Capture the cell that displays the provided text and extract its (X, Y) central coordinate. 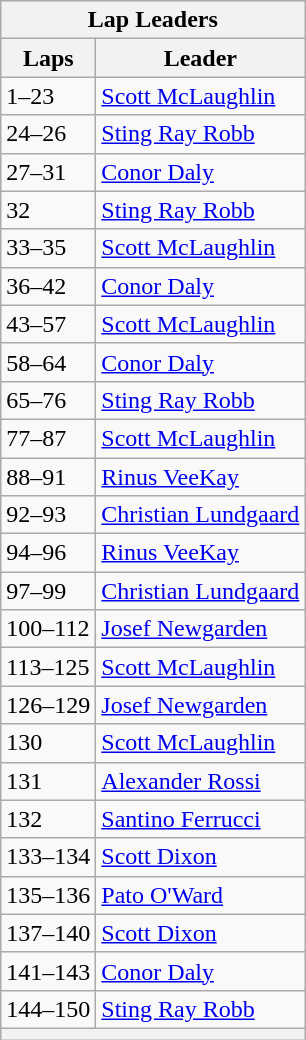
Alexander Rossi (200, 781)
24–26 (48, 134)
88–91 (48, 477)
Leader (200, 58)
94–96 (48, 553)
130 (48, 743)
97–99 (48, 591)
43–57 (48, 324)
33–35 (48, 248)
133–134 (48, 857)
141–143 (48, 971)
100–112 (48, 629)
36–42 (48, 286)
65–76 (48, 400)
132 (48, 819)
Pato O'Ward (200, 895)
131 (48, 781)
144–150 (48, 1009)
Laps (48, 58)
1–23 (48, 96)
92–93 (48, 515)
Santino Ferrucci (200, 819)
126–129 (48, 705)
32 (48, 210)
58–64 (48, 362)
135–136 (48, 895)
113–125 (48, 667)
77–87 (48, 438)
137–140 (48, 933)
Lap Leaders (153, 20)
27–31 (48, 172)
